Search for the cell housing the specified text and yield its [X, Y] center coordinate. 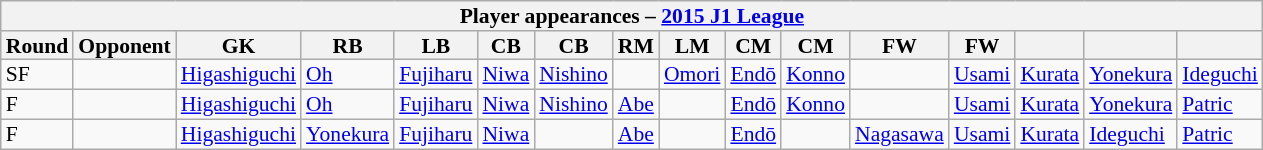
Player appearances – 2015 J1 League [632, 16]
LB [436, 46]
Omori [692, 75]
LM [692, 46]
SF [38, 75]
RB [348, 46]
GK [238, 46]
Nagasawa [900, 134]
RM [636, 46]
Opponent [124, 46]
Round [38, 46]
